Locate the cell with the specified text and output its [x, y] center coordinate. 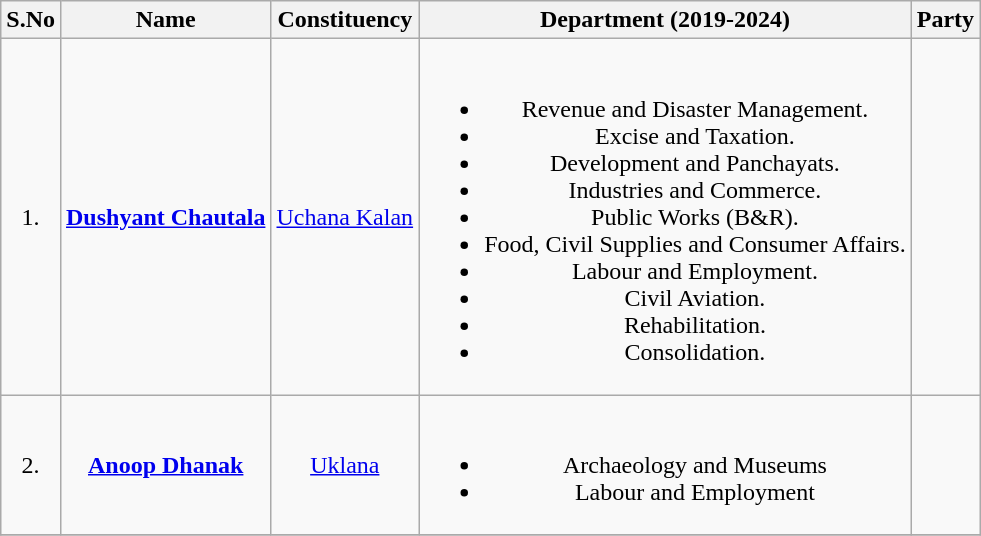
Dushyant Chautala [165, 217]
S.No [31, 20]
2. [31, 465]
Department (2019-2024) [666, 20]
Name [165, 20]
Party [945, 20]
Uchana Kalan [345, 217]
Anoop Dhanak [165, 465]
Uklana [345, 465]
Constituency [345, 20]
1. [31, 217]
Archaeology and Museums Labour and Employment [666, 465]
